Provide the (X, Y) coordinate of the cell's center where the given text is located.  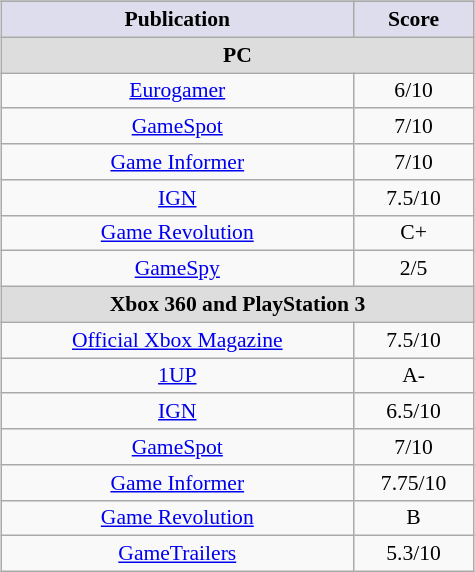
PC (237, 55)
1UP (177, 376)
Score (413, 19)
GameSpy (177, 269)
A- (413, 376)
7.75/10 (413, 482)
B (413, 518)
2/5 (413, 269)
Publication (177, 19)
5.3/10 (413, 554)
Xbox 360 and PlayStation 3 (237, 304)
6/10 (413, 90)
C+ (413, 233)
Official Xbox Magazine (177, 340)
6.5/10 (413, 411)
Eurogamer (177, 90)
GameTrailers (177, 554)
